From the cell containing the given text, extract its center point as (X, Y) coordinate. 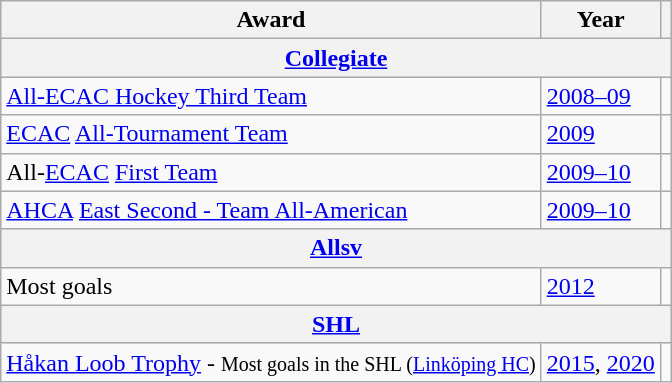
SHL (336, 324)
2012 (600, 286)
Allsv (336, 248)
Award (271, 20)
ECAC All-Tournament Team (271, 134)
All-ECAC Hockey Third Team (271, 96)
Most goals (271, 286)
2009 (600, 134)
All-ECAC First Team (271, 172)
Collegiate (336, 58)
Håkan Loob Trophy - Most goals in the SHL (Linköping HC) (271, 362)
2008–09 (600, 96)
2015, 2020 (600, 362)
AHCA East Second - Team All-American (271, 210)
Year (600, 20)
